Extract the [x, y] coordinate from the center of the cell holding the provided text.  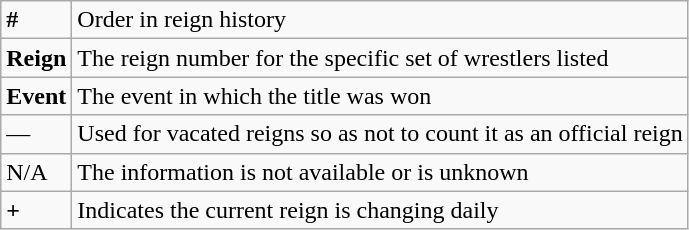
N/A [36, 172]
Reign [36, 58]
— [36, 134]
The information is not available or is unknown [380, 172]
+ [36, 210]
# [36, 20]
Event [36, 96]
The reign number for the specific set of wrestlers listed [380, 58]
The event in which the title was won [380, 96]
Used for vacated reigns so as not to count it as an official reign [380, 134]
Indicates the current reign is changing daily [380, 210]
Order in reign history [380, 20]
